Find where the given text appears and provide that cell's center as (X, Y) coordinate. 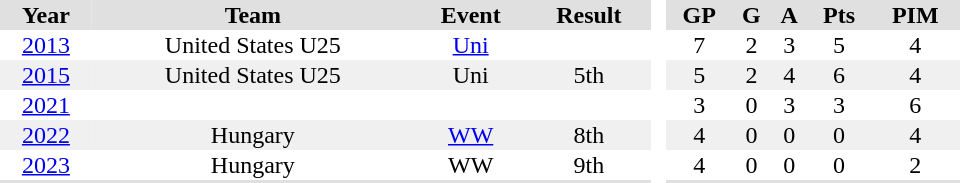
Pts (840, 15)
Event (470, 15)
Result (588, 15)
2013 (46, 45)
2021 (46, 105)
2015 (46, 75)
Year (46, 15)
7 (700, 45)
G (752, 15)
2023 (46, 165)
A (790, 15)
Team (253, 15)
5th (588, 75)
8th (588, 135)
9th (588, 165)
2022 (46, 135)
PIM (915, 15)
GP (700, 15)
